Detect which cell encompasses the target text, then output its (x, y) center coordinate. 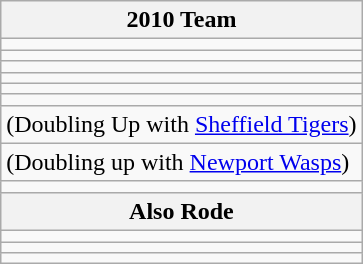
2010 Team (182, 20)
Also Rode (182, 211)
(Doubling Up with Sheffield Tigers) (182, 124)
(Doubling up with Newport Wasps) (182, 162)
